From the cell containing the given text, extract its center point as (x, y) coordinate. 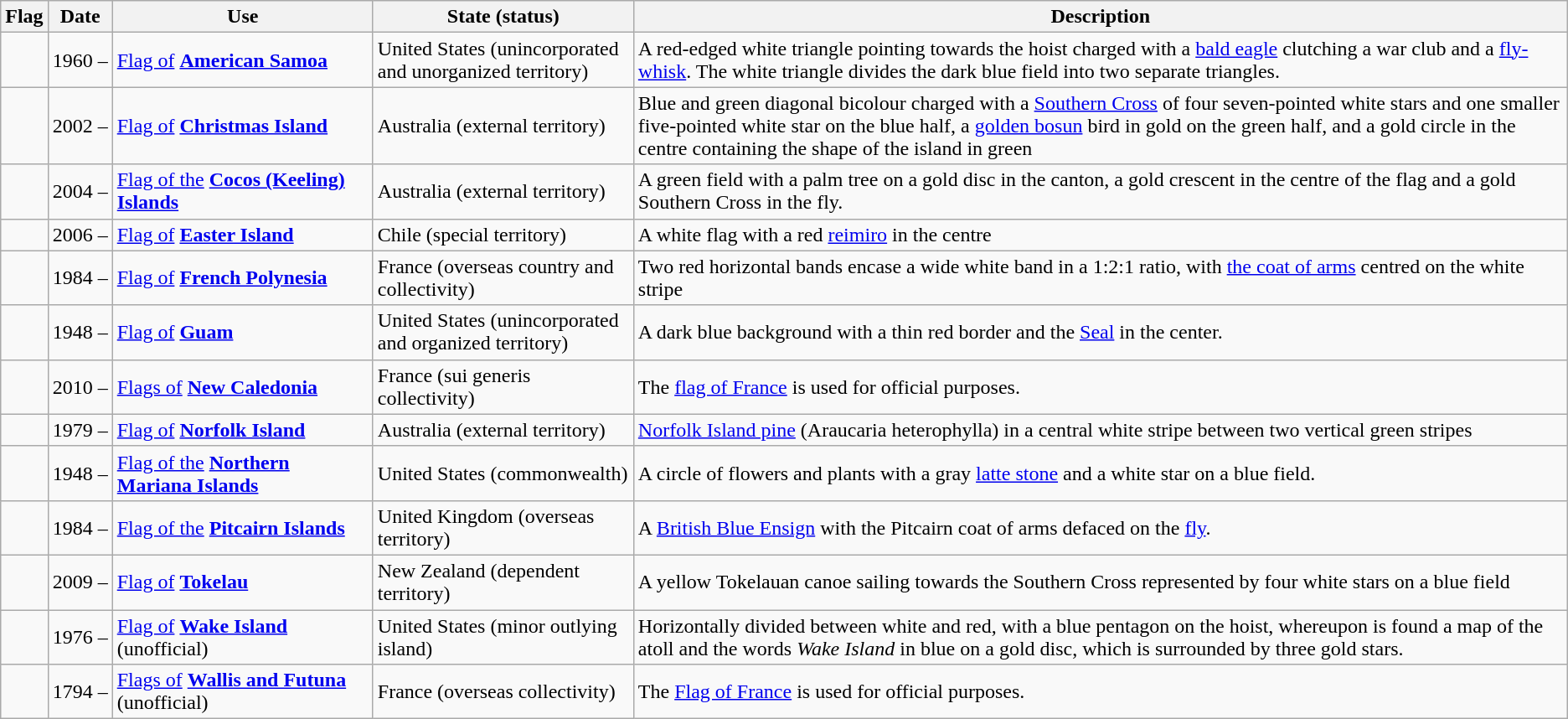
France (sui generis collectivity) (503, 387)
A green field with a palm tree on a gold disc in the canton, a gold crescent in the centre of the flag and a gold Southern Cross in the fly. (1101, 191)
Flag of American Samoa (243, 60)
United States (unincorporated and organized territory) (503, 332)
United States (minor outlying island) (503, 637)
Two red horizontal bands encase a wide white band in a 1:2:1 ratio, with the coat of arms centred on the white stripe (1101, 278)
Chile (special territory) (503, 235)
Flag of the Pitcairn Islands (243, 528)
France (overseas collectivity) (503, 692)
State (status) (503, 17)
A dark blue background with a thin red border and the Seal in the center. (1101, 332)
2010 – (80, 387)
1976 – (80, 637)
A white flag with a red reimiro in the centre (1101, 235)
New Zealand (dependent territory) (503, 582)
Date (80, 17)
2009 – (80, 582)
A circle of flowers and plants with a gray latte stone and a white star on a blue field. (1101, 473)
2004 – (80, 191)
Norfolk Island pine (Araucaria heterophylla) in a central white stripe between two vertical green stripes (1101, 430)
Flag of Wake Island (unofficial) (243, 637)
A British Blue Ensign with the Pitcairn coat of arms defaced on the fly. (1101, 528)
Flag of Guam (243, 332)
Flags of Wallis and Futuna (unofficial) (243, 692)
Flag of Easter Island (243, 235)
Flag of the Northern Mariana Islands (243, 473)
Flag of the Cocos (Keeling) Islands (243, 191)
United States (unincorporated and unorganized territory) (503, 60)
France (overseas country and collectivity) (503, 278)
United States (commonwealth) (503, 473)
Flag of French Polynesia (243, 278)
2002 – (80, 126)
A yellow Tokelauan canoe sailing towards the Southern Cross represented by four white stars on a blue field (1101, 582)
1794 – (80, 692)
Flag of Tokelau (243, 582)
Flags of New Caledonia (243, 387)
United Kingdom (overseas territory) (503, 528)
Description (1101, 17)
Flag (24, 17)
1979 – (80, 430)
The Flag of France is used for official purposes. (1101, 692)
The flag of France is used for official purposes. (1101, 387)
Flag of Christmas Island (243, 126)
1960 – (80, 60)
Flag of Norfolk Island (243, 430)
Use (243, 17)
2006 – (80, 235)
